Output the (X, Y) coordinate of the center of the cell containing the given text.  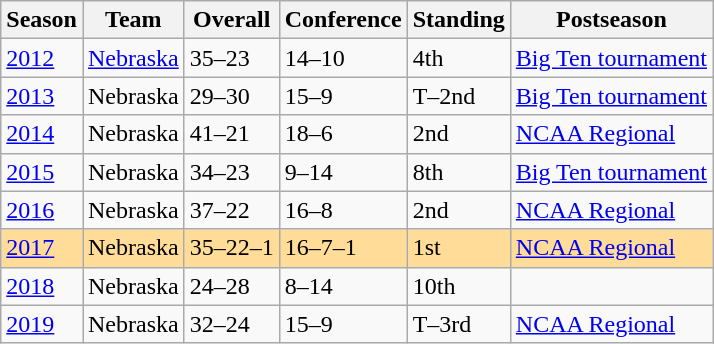
4th (458, 58)
2012 (42, 58)
8th (458, 172)
2014 (42, 134)
9–14 (343, 172)
32–24 (232, 324)
10th (458, 286)
18–6 (343, 134)
Standing (458, 20)
Postseason (611, 20)
35–22–1 (232, 248)
8–14 (343, 286)
T–3rd (458, 324)
Team (133, 20)
2015 (42, 172)
Season (42, 20)
34–23 (232, 172)
T–2nd (458, 96)
35–23 (232, 58)
Conference (343, 20)
14–10 (343, 58)
2016 (42, 210)
16–8 (343, 210)
41–21 (232, 134)
16–7–1 (343, 248)
2013 (42, 96)
2017 (42, 248)
24–28 (232, 286)
29–30 (232, 96)
2019 (42, 324)
37–22 (232, 210)
2018 (42, 286)
Overall (232, 20)
1st (458, 248)
